Provide the (x, y) coordinate of the cell's center where the given text is located.  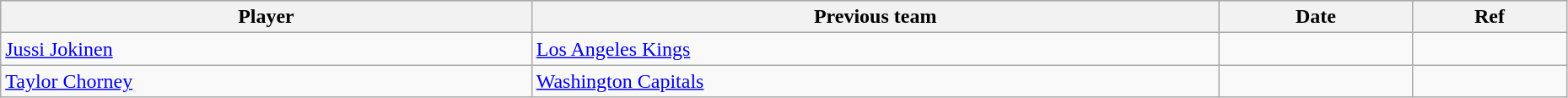
Jussi Jokinen (267, 49)
Previous team (876, 17)
Los Angeles Kings (876, 49)
Washington Capitals (876, 81)
Player (267, 17)
Date (1316, 17)
Ref (1490, 17)
Taylor Chorney (267, 81)
